Detect which cell encompasses the target text, then output its (X, Y) center coordinate. 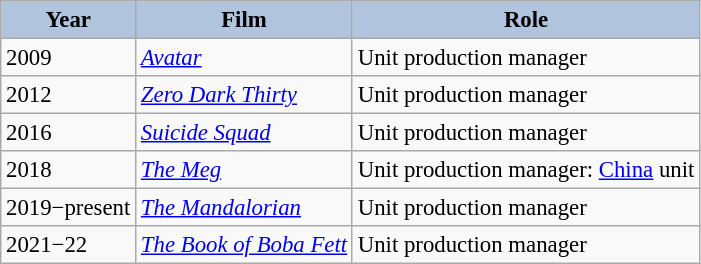
2021−22 (68, 245)
Role (526, 20)
The Mandalorian (244, 208)
Year (68, 20)
Zero Dark Thirty (244, 95)
2016 (68, 133)
2018 (68, 170)
The Book of Boba Fett (244, 245)
2009 (68, 58)
Suicide Squad (244, 133)
2012 (68, 95)
Avatar (244, 58)
Film (244, 20)
2019−present (68, 208)
Unit production manager: China unit (526, 170)
The Meg (244, 170)
